Detect which cell encompasses the target text, then output its [x, y] center coordinate. 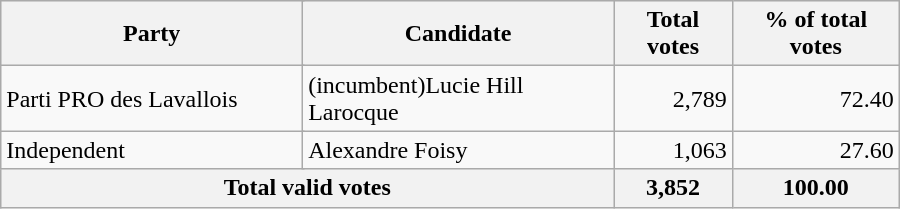
1,063 [674, 150]
100.00 [816, 188]
Total votes [674, 34]
3,852 [674, 188]
27.60 [816, 150]
72.40 [816, 98]
% of total votes [816, 34]
(incumbent)Lucie Hill Larocque [458, 98]
Independent [152, 150]
Parti PRO des Lavallois [152, 98]
Alexandre Foisy [458, 150]
2,789 [674, 98]
Candidate [458, 34]
Total valid votes [308, 188]
Party [152, 34]
